From the cell containing the given text, extract its center point as (X, Y) coordinate. 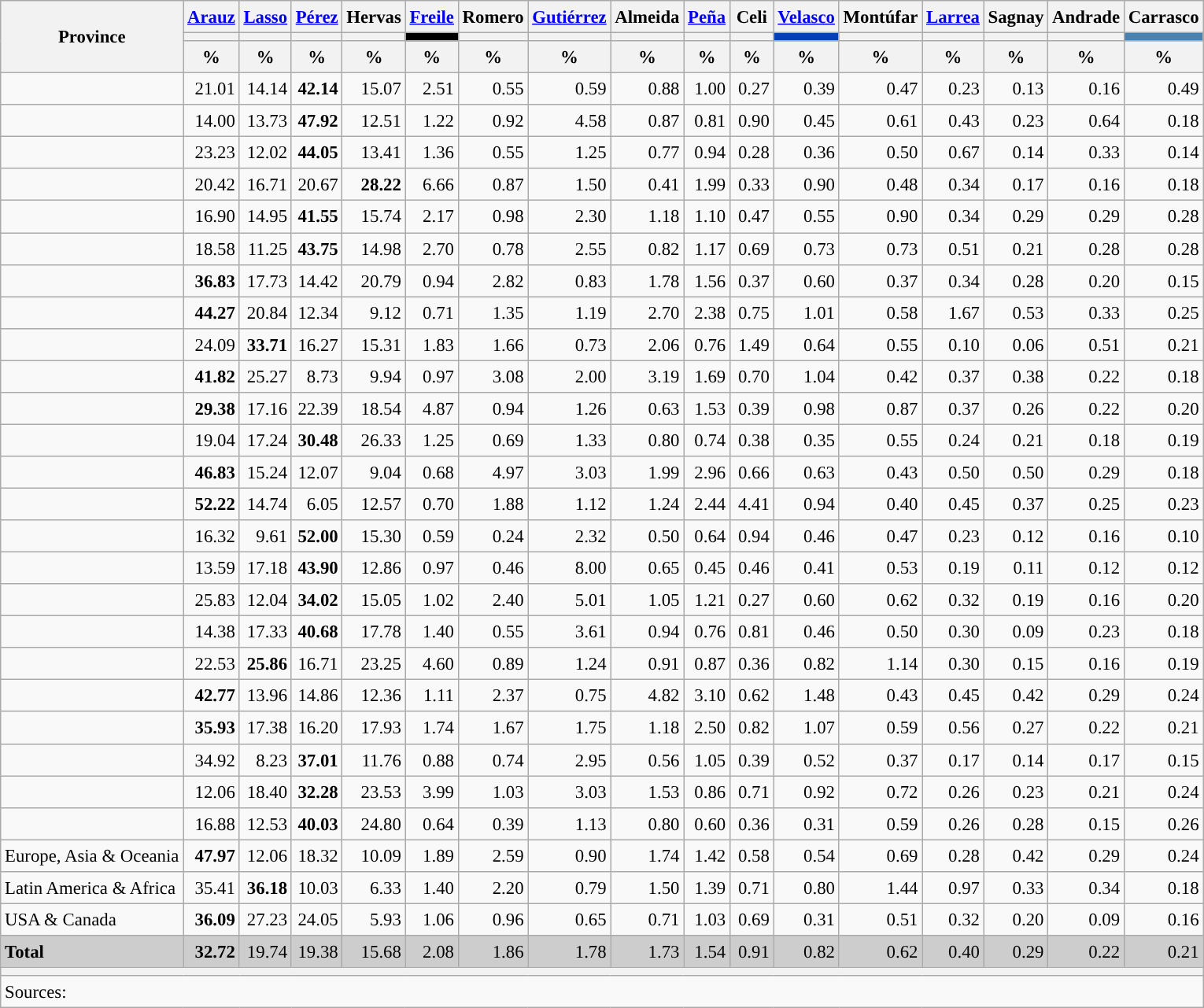
2.96 (707, 472)
Peña (707, 17)
16.27 (316, 345)
2.20 (493, 888)
24.09 (211, 345)
4.87 (431, 409)
37.01 (316, 760)
1.69 (707, 376)
18.58 (211, 249)
40.03 (316, 823)
44.27 (211, 313)
1.54 (707, 952)
52.22 (211, 504)
0.67 (954, 153)
20.67 (316, 184)
1.19 (570, 313)
12.34 (316, 313)
9.94 (374, 376)
25.86 (265, 664)
3.10 (707, 696)
47.92 (316, 121)
46.83 (211, 472)
Sources: (602, 991)
33.71 (265, 345)
2.37 (493, 696)
USA & Canada (92, 919)
15.05 (374, 600)
1.21 (707, 600)
6.05 (316, 504)
1.83 (431, 345)
1.36 (431, 153)
43.90 (316, 568)
42.14 (316, 90)
13.59 (211, 568)
14.38 (211, 633)
0.61 (881, 121)
0.48 (881, 184)
5.93 (374, 919)
23.23 (211, 153)
1.07 (806, 729)
17.16 (265, 409)
Total (92, 952)
Arauz (211, 17)
2.32 (570, 537)
19.74 (265, 952)
42.77 (211, 696)
1.73 (647, 952)
6.33 (374, 888)
1.75 (570, 729)
Province (92, 37)
Europe, Asia & Oceania (92, 856)
Almeida (647, 17)
Andrade (1086, 17)
22.39 (316, 409)
2.38 (707, 313)
1.89 (431, 856)
25.27 (265, 376)
14.74 (265, 504)
34.92 (211, 760)
14.14 (265, 90)
26.33 (374, 441)
36.09 (211, 919)
1.04 (806, 376)
0.35 (806, 441)
0.96 (493, 919)
Sagnay (1016, 17)
0.72 (881, 792)
0.52 (806, 760)
35.41 (211, 888)
1.01 (806, 313)
1.22 (431, 121)
1.10 (707, 217)
12.53 (265, 823)
1.44 (881, 888)
17.33 (265, 633)
15.24 (265, 472)
40.68 (316, 633)
1.00 (707, 90)
29.38 (211, 409)
8.00 (570, 568)
13.41 (374, 153)
14.86 (316, 696)
4.82 (647, 696)
8.23 (265, 760)
35.93 (211, 729)
1.39 (707, 888)
2.08 (431, 952)
17.78 (374, 633)
12.36 (374, 696)
Celi (752, 17)
0.79 (570, 888)
23.53 (374, 792)
41.55 (316, 217)
1.14 (881, 664)
4.58 (570, 121)
5.01 (570, 600)
52.00 (316, 537)
Freile (431, 17)
13.96 (265, 696)
41.82 (211, 376)
9.04 (374, 472)
16.90 (211, 217)
1.35 (493, 313)
Velasco (806, 17)
32.72 (211, 952)
32.28 (316, 792)
0.89 (493, 664)
2.55 (570, 249)
17.18 (265, 568)
24.05 (316, 919)
1.33 (570, 441)
15.68 (374, 952)
9.12 (374, 313)
Lasso (265, 17)
21.01 (211, 90)
1.42 (707, 856)
20.42 (211, 184)
2.82 (493, 280)
Romero (493, 17)
1.26 (570, 409)
14.42 (316, 280)
12.02 (265, 153)
Pérez (316, 17)
17.93 (374, 729)
0.78 (493, 249)
4.41 (752, 504)
1.86 (493, 952)
6.66 (431, 184)
1.88 (493, 504)
22.53 (211, 664)
2.50 (707, 729)
14.95 (265, 217)
12.07 (316, 472)
2.51 (431, 90)
43.75 (316, 249)
2.59 (493, 856)
Hervas (374, 17)
15.31 (374, 345)
0.11 (1016, 568)
10.03 (316, 888)
11.25 (265, 249)
1.66 (493, 345)
36.18 (265, 888)
8.73 (316, 376)
Montúfar (881, 17)
13.73 (265, 121)
2.44 (707, 504)
1.06 (431, 919)
0.86 (707, 792)
0.68 (431, 472)
34.02 (316, 600)
Carrasco (1163, 17)
18.40 (265, 792)
1.56 (707, 280)
2.00 (570, 376)
18.32 (316, 856)
12.04 (265, 600)
3.99 (431, 792)
Larrea (954, 17)
1.48 (806, 696)
17.73 (265, 280)
15.74 (374, 217)
36.83 (211, 280)
14.98 (374, 249)
16.32 (211, 537)
23.25 (374, 664)
0.06 (1016, 345)
0.49 (1163, 90)
1.49 (752, 345)
18.54 (374, 409)
11.76 (374, 760)
16.88 (211, 823)
19.38 (316, 952)
2.40 (493, 600)
44.05 (316, 153)
12.86 (374, 568)
1.13 (570, 823)
28.22 (374, 184)
2.06 (647, 345)
2.17 (431, 217)
2.95 (570, 760)
3.19 (647, 376)
27.23 (265, 919)
19.04 (211, 441)
10.09 (374, 856)
4.60 (431, 664)
17.38 (265, 729)
20.79 (374, 280)
0.83 (570, 280)
16.20 (316, 729)
Latin America & Africa (92, 888)
30.48 (316, 441)
1.17 (707, 249)
0.54 (806, 856)
Gutiérrez (570, 17)
9.61 (265, 537)
3.08 (493, 376)
2.30 (570, 217)
0.77 (647, 153)
4.97 (493, 472)
1.02 (431, 600)
0.13 (1016, 90)
25.83 (211, 600)
14.00 (211, 121)
15.30 (374, 537)
47.97 (211, 856)
12.51 (374, 121)
24.80 (374, 823)
0.66 (752, 472)
12.57 (374, 504)
15.07 (374, 90)
1.11 (431, 696)
1.12 (570, 504)
20.84 (265, 313)
3.61 (570, 633)
17.24 (265, 441)
